From the cell containing the given text, extract its center point as (x, y) coordinate. 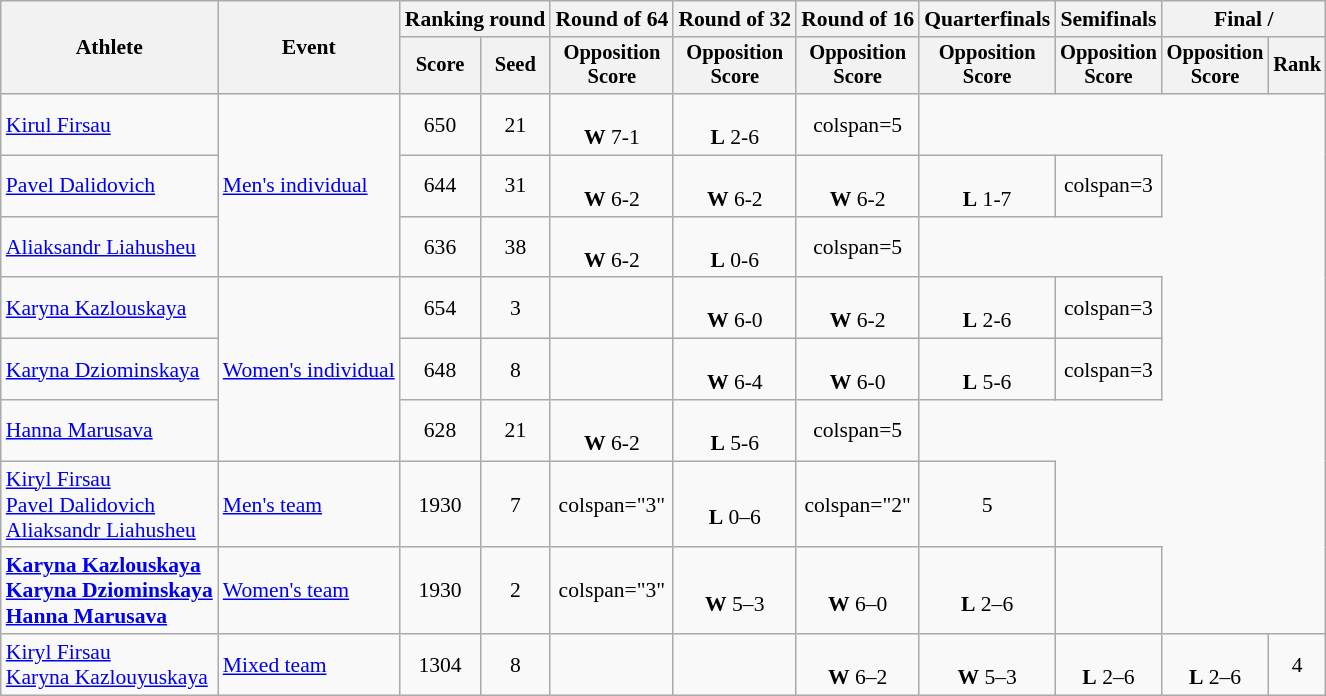
Final / (1244, 19)
Rank (1297, 66)
Quarterfinals (987, 19)
Event (309, 48)
Kiryl FirsauKaryna Kazlouyuskaya (110, 664)
4 (1297, 664)
W 6–2 (858, 664)
Round of 64 (612, 19)
648 (440, 370)
Mixed team (309, 664)
Round of 32 (734, 19)
38 (515, 248)
L 0–6 (734, 504)
Seed (515, 66)
Score (440, 66)
Ranking round (476, 19)
2 (515, 592)
W 7-1 (612, 124)
7 (515, 504)
L 0-6 (734, 248)
L 1-7 (987, 186)
W 6-4 (734, 370)
644 (440, 186)
colspan="2" (858, 504)
31 (515, 186)
1304 (440, 664)
636 (440, 248)
654 (440, 308)
Athlete (110, 48)
650 (440, 124)
3 (515, 308)
Round of 16 (858, 19)
Hanna Marusava (110, 430)
Women's individual (309, 370)
5 (987, 504)
628 (440, 430)
Semifinals (1108, 19)
Karyna Dziominskaya (110, 370)
Kirul Firsau (110, 124)
Aliaksandr Liahusheu (110, 248)
Women's team (309, 592)
Men's individual (309, 186)
Kiryl FirsauPavel DalidovichAliaksandr Liahusheu (110, 504)
W 6–0 (858, 592)
Karyna Kazlouskaya (110, 308)
Pavel Dalidovich (110, 186)
Karyna KazlouskayaKaryna DziominskayaHanna Marusava (110, 592)
Men's team (309, 504)
